Capture the cell that displays the provided text and extract its [X, Y] central coordinate. 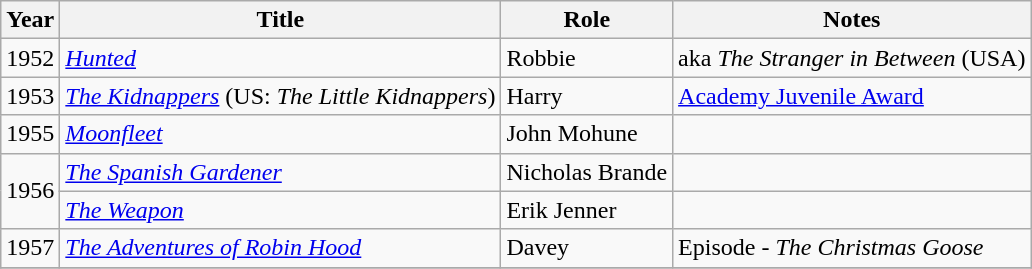
Year [30, 20]
Robbie [587, 58]
Notes [852, 20]
Hunted [280, 58]
1955 [30, 134]
1957 [30, 248]
Harry [587, 96]
1956 [30, 191]
1953 [30, 96]
Nicholas Brande [587, 172]
Episode - The Christmas Goose [852, 248]
aka The Stranger in Between (USA) [852, 58]
John Mohune [587, 134]
Academy Juvenile Award [852, 96]
Davey [587, 248]
The Kidnappers (US: The Little Kidnappers) [280, 96]
The Spanish Gardener [280, 172]
Moonfleet [280, 134]
1952 [30, 58]
Erik Jenner [587, 210]
Title [280, 20]
Role [587, 20]
The Adventures of Robin Hood [280, 248]
The Weapon [280, 210]
